Scan for the cell matching the given text and deliver its (x, y) coordinate at center. 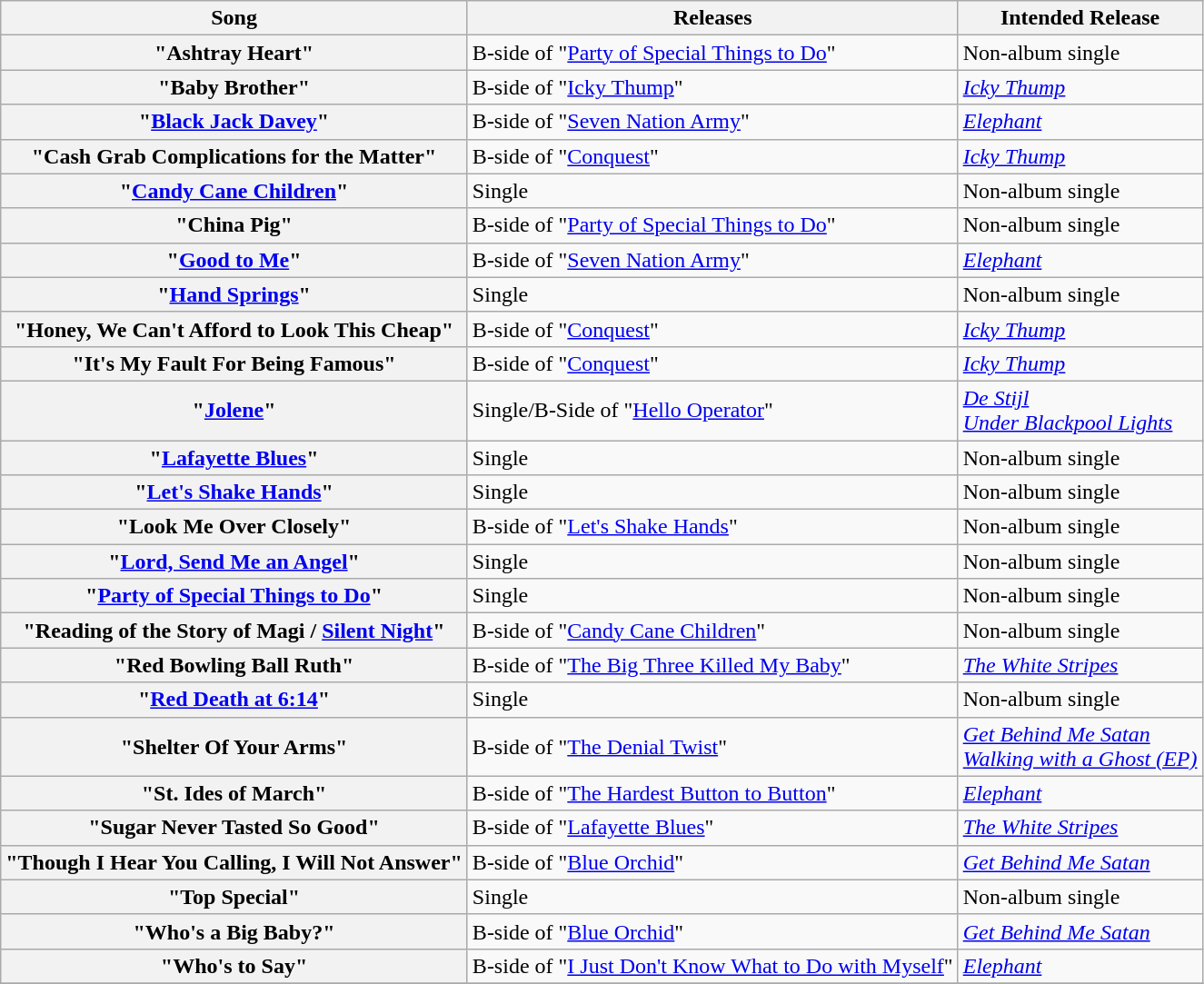
"It's My Fault For Being Famous" (234, 363)
"St. Ides of March" (234, 793)
B-side of "I Just Don't Know What to Do with Myself" (712, 966)
Get Behind Me SatanWalking with a Ghost (EP) (1080, 747)
Intended Release (1080, 18)
"Ashtray Heart" (234, 53)
"Shelter Of Your Arms" (234, 747)
"Candy Cane Children" (234, 191)
"China Pig" (234, 225)
"Good to Me" (234, 260)
B-side of "Icky Thump" (712, 87)
B-side of "The Hardest Button to Button" (712, 793)
"Let's Shake Hands" (234, 492)
"Red Death at 6:14" (234, 700)
"Reading of the Story of Magi / Silent Night" (234, 631)
Song (234, 18)
"Top Special" (234, 897)
Single/B-Side of "Hello Operator" (712, 411)
"Jolene" (234, 411)
"Red Bowling Ball Ruth" (234, 665)
B-side of "The Denial Twist" (712, 747)
B-side of "Lafayette Blues" (712, 828)
B-side of "Candy Cane Children" (712, 631)
"Sugar Never Tasted So Good" (234, 828)
"Though I Hear You Calling, I Will Not Answer" (234, 862)
B-side of "Let's Shake Hands" (712, 527)
"Who's a Big Baby?" (234, 931)
De StijlUnder Blackpool Lights (1080, 411)
B-side of "The Big Three Killed My Baby" (712, 665)
"Lord, Send Me an Angel" (234, 562)
Releases (712, 18)
"Black Jack Davey" (234, 122)
"Cash Grab Complications for the Matter" (234, 156)
"Who's to Say" (234, 966)
"Look Me Over Closely" (234, 527)
"Baby Brother" (234, 87)
"Party of Special Things to Do" (234, 596)
"Honey, We Can't Afford to Look This Cheap" (234, 329)
"Lafayette Blues" (234, 457)
"Hand Springs" (234, 294)
